For the text-containing cell, return its midpoint in (x, y) coordinate format. 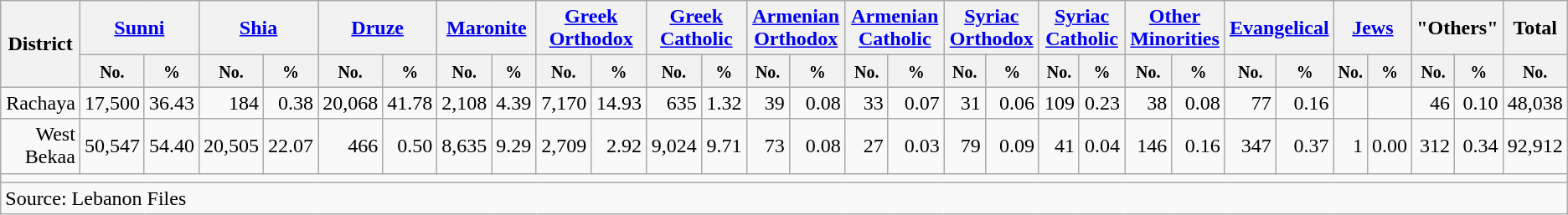
22.07 (291, 146)
1.32 (724, 103)
38 (1148, 103)
9.71 (724, 146)
Greek Orthodox (591, 28)
Armenian Catholic (895, 28)
Shia (258, 28)
2.92 (619, 146)
0.00 (1390, 146)
41.78 (410, 103)
0.34 (1479, 146)
20,505 (231, 146)
1 (1350, 146)
West Bekaa (40, 146)
27 (866, 146)
7,170 (564, 103)
77 (1250, 103)
Sunni (139, 28)
0.06 (1012, 103)
Armenian Orthodox (796, 28)
Evangelical (1279, 28)
20,068 (350, 103)
92,912 (1534, 146)
46 (1434, 103)
0.10 (1479, 103)
14.93 (619, 103)
0.03 (916, 146)
9,024 (673, 146)
36.43 (171, 103)
0.23 (1101, 103)
347 (1250, 146)
635 (673, 103)
Total (1534, 28)
Rachaya (40, 103)
Syriac Catholic (1081, 28)
48,038 (1534, 103)
Greek Catholic (696, 28)
Source: Lebanon Files (784, 198)
Other Minorities (1175, 28)
0.07 (916, 103)
District (40, 44)
17,500 (112, 103)
"Others" (1457, 28)
109 (1059, 103)
0.37 (1305, 146)
33 (866, 103)
2,108 (464, 103)
0.50 (410, 146)
73 (767, 146)
312 (1434, 146)
Maronite (487, 28)
4.39 (514, 103)
2,709 (564, 146)
146 (1148, 146)
Syriac Orthodox (992, 28)
0.04 (1101, 146)
0.09 (1012, 146)
54.40 (171, 146)
79 (965, 146)
Jews (1373, 28)
Druze (378, 28)
50,547 (112, 146)
39 (767, 103)
8,635 (464, 146)
466 (350, 146)
184 (231, 103)
9.29 (514, 146)
41 (1059, 146)
31 (965, 103)
0.38 (291, 103)
